For the text-containing cell, return its midpoint in (x, y) coordinate format. 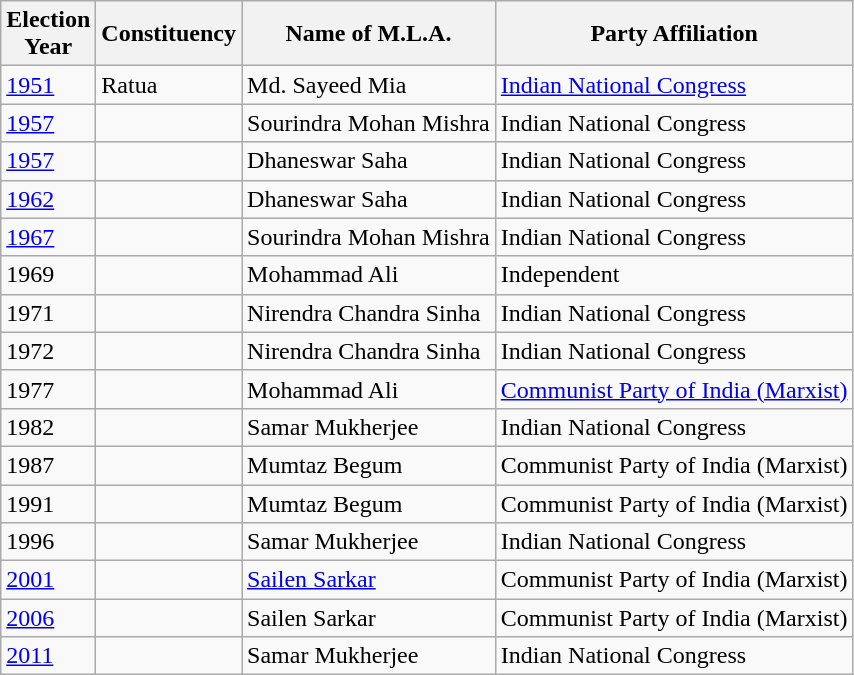
Election Year (48, 34)
1972 (48, 351)
1996 (48, 542)
1971 (48, 313)
Ratua (169, 85)
1951 (48, 85)
2011 (48, 656)
1977 (48, 389)
1991 (48, 503)
Party Affiliation (674, 34)
1969 (48, 275)
Independent (674, 275)
1962 (48, 199)
1982 (48, 427)
2001 (48, 580)
Md. Sayeed Mia (369, 85)
Constituency (169, 34)
2006 (48, 618)
1987 (48, 465)
Name of M.L.A. (369, 34)
1967 (48, 237)
